Return the [x, y] coordinate for the center point of the cell that contains the specified text.  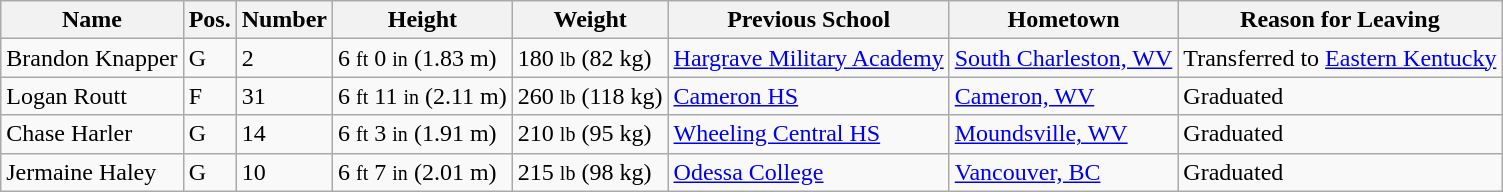
6 ft 7 in (2.01 m) [423, 172]
Previous School [808, 20]
Cameron, WV [1064, 96]
Transferred to Eastern Kentucky [1340, 58]
14 [284, 134]
South Charleston, WV [1064, 58]
6 ft 11 in (2.11 m) [423, 96]
Chase Harler [92, 134]
Wheeling Central HS [808, 134]
Cameron HS [808, 96]
10 [284, 172]
180 lb (82 kg) [590, 58]
Weight [590, 20]
Name [92, 20]
2 [284, 58]
31 [284, 96]
Vancouver, BC [1064, 172]
Reason for Leaving [1340, 20]
Odessa College [808, 172]
Height [423, 20]
Hometown [1064, 20]
Logan Routt [92, 96]
Pos. [210, 20]
Jermaine Haley [92, 172]
210 lb (95 kg) [590, 134]
Number [284, 20]
Hargrave Military Academy [808, 58]
260 lb (118 kg) [590, 96]
6 ft 3 in (1.91 m) [423, 134]
Brandon Knapper [92, 58]
6 ft 0 in (1.83 m) [423, 58]
Moundsville, WV [1064, 134]
215 lb (98 kg) [590, 172]
F [210, 96]
